Scan for the cell matching the given text and deliver its [X, Y] coordinate at center. 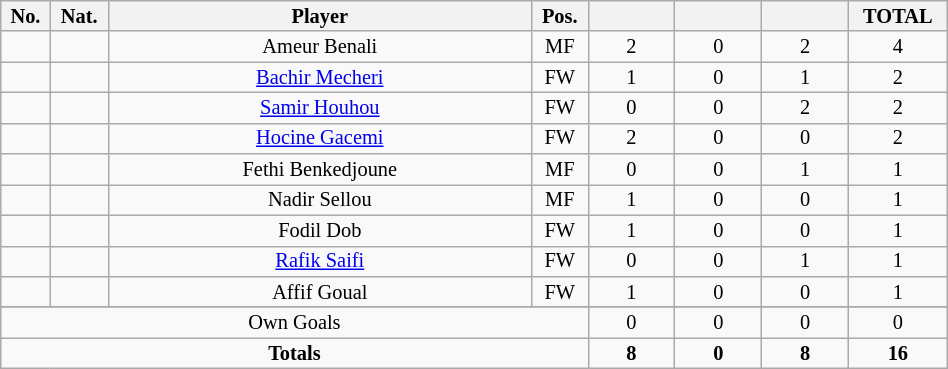
Nat. [79, 16]
Bachir Mecheri [320, 78]
Affif Goual [320, 292]
Own Goals [294, 322]
Ameur Benali [320, 46]
Pos. [560, 16]
No. [26, 16]
Hocine Gacemi [320, 138]
4 [898, 46]
Nadir Sellou [320, 200]
Rafik Saifi [320, 262]
16 [898, 354]
Totals [294, 354]
Fethi Benkedjoune [320, 170]
Samir Houhou [320, 108]
Player [320, 16]
TOTAL [898, 16]
Fodil Dob [320, 230]
